Return the [X, Y] coordinate for the center point of the cell that contains the specified text.  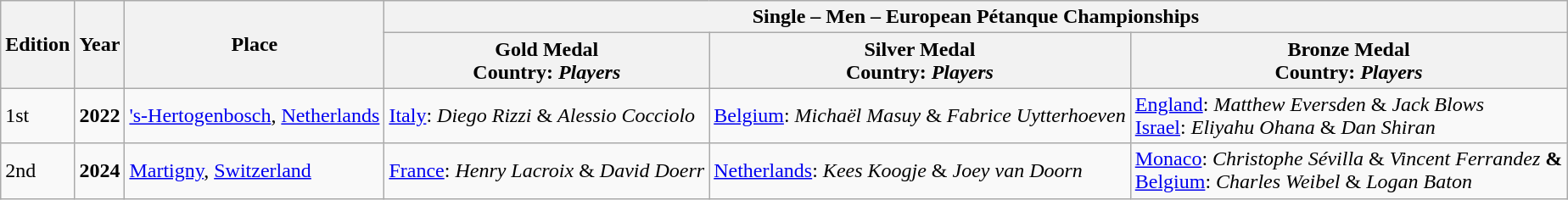
Netherlands: Kees Koogje & Joey van Doorn [920, 171]
Gold MedalCountry: Players [546, 61]
Bronze MedalCountry: Players [1349, 61]
Martigny, Switzerland [255, 171]
's-Hertogenbosch, Netherlands [255, 115]
2022 [100, 115]
Silver MedalCountry: Players [920, 61]
Belgium: Michaël Masuy & Fabrice Uytterhoeven [920, 115]
Edition [37, 44]
2024 [100, 171]
Italy: Diego Rizzi & Alessio Cocciolo [546, 115]
1st [37, 115]
2nd [37, 171]
France: Henry Lacroix & David Doerr [546, 171]
Year [100, 44]
Place [255, 44]
Single – Men – European Pétanque Championships [976, 17]
England: Matthew Eversden & Jack Blows Israel: Eliyahu Ohana & Dan Shiran [1349, 115]
Monaco: Christophe Sévilla & Vincent Ferrandez & Belgium: Charles Weibel & Logan Baton [1349, 171]
